Determine the [X, Y] coordinate at the center of the cell enclosing the given text.  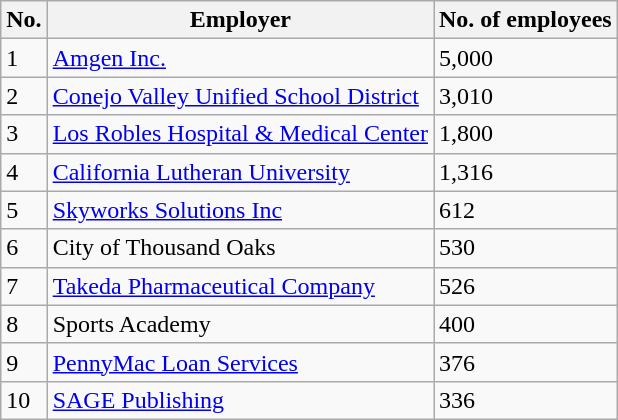
Amgen Inc. [240, 58]
No. [24, 20]
6 [24, 248]
PennyMac Loan Services [240, 362]
No. of employees [526, 20]
336 [526, 400]
Sports Academy [240, 324]
SAGE Publishing [240, 400]
1,800 [526, 134]
612 [526, 210]
California Lutheran University [240, 172]
3,010 [526, 96]
City of Thousand Oaks [240, 248]
4 [24, 172]
Los Robles Hospital & Medical Center [240, 134]
8 [24, 324]
10 [24, 400]
526 [526, 286]
5 [24, 210]
Skyworks Solutions Inc [240, 210]
376 [526, 362]
400 [526, 324]
5,000 [526, 58]
7 [24, 286]
2 [24, 96]
Conejo Valley Unified School District [240, 96]
3 [24, 134]
9 [24, 362]
1,316 [526, 172]
1 [24, 58]
530 [526, 248]
Takeda Pharmaceutical Company [240, 286]
Employer [240, 20]
